Find where the given text appears and provide that cell's center as (x, y) coordinate. 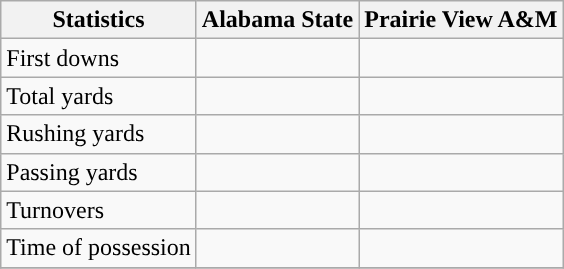
Time of possession (99, 248)
Passing yards (99, 172)
Rushing yards (99, 134)
Alabama State (277, 20)
Statistics (99, 20)
Prairie View A&M (461, 20)
First downs (99, 58)
Turnovers (99, 210)
Total yards (99, 96)
